Extract the [X, Y] coordinate from the center of the cell holding the provided text.  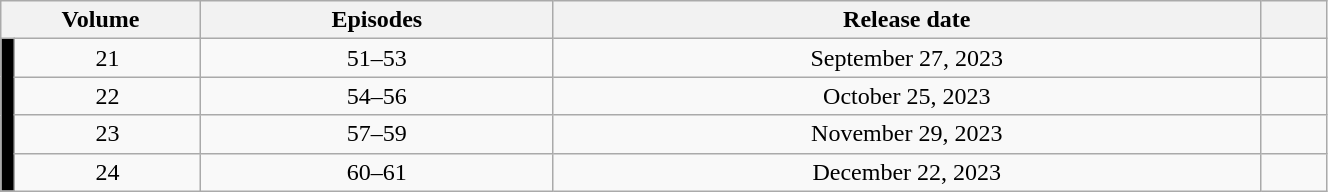
Volume [100, 20]
22 [108, 96]
57–59 [376, 134]
September 27, 2023 [906, 58]
24 [108, 172]
November 29, 2023 [906, 134]
21 [108, 58]
51–53 [376, 58]
October 25, 2023 [906, 96]
Release date [906, 20]
23 [108, 134]
Episodes [376, 20]
December 22, 2023 [906, 172]
54–56 [376, 96]
60–61 [376, 172]
